Provide the (x, y) coordinate of the cell's center where the given text is located.  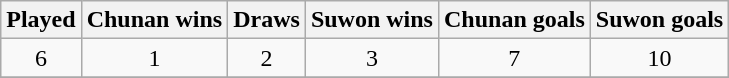
Chunan wins (154, 20)
2 (267, 58)
1 (154, 58)
Draws (267, 20)
10 (659, 58)
3 (372, 58)
Chunan goals (514, 20)
7 (514, 58)
6 (41, 58)
Played (41, 20)
Suwon wins (372, 20)
Suwon goals (659, 20)
